Find where the given text appears and provide that cell's center as (X, Y) coordinate. 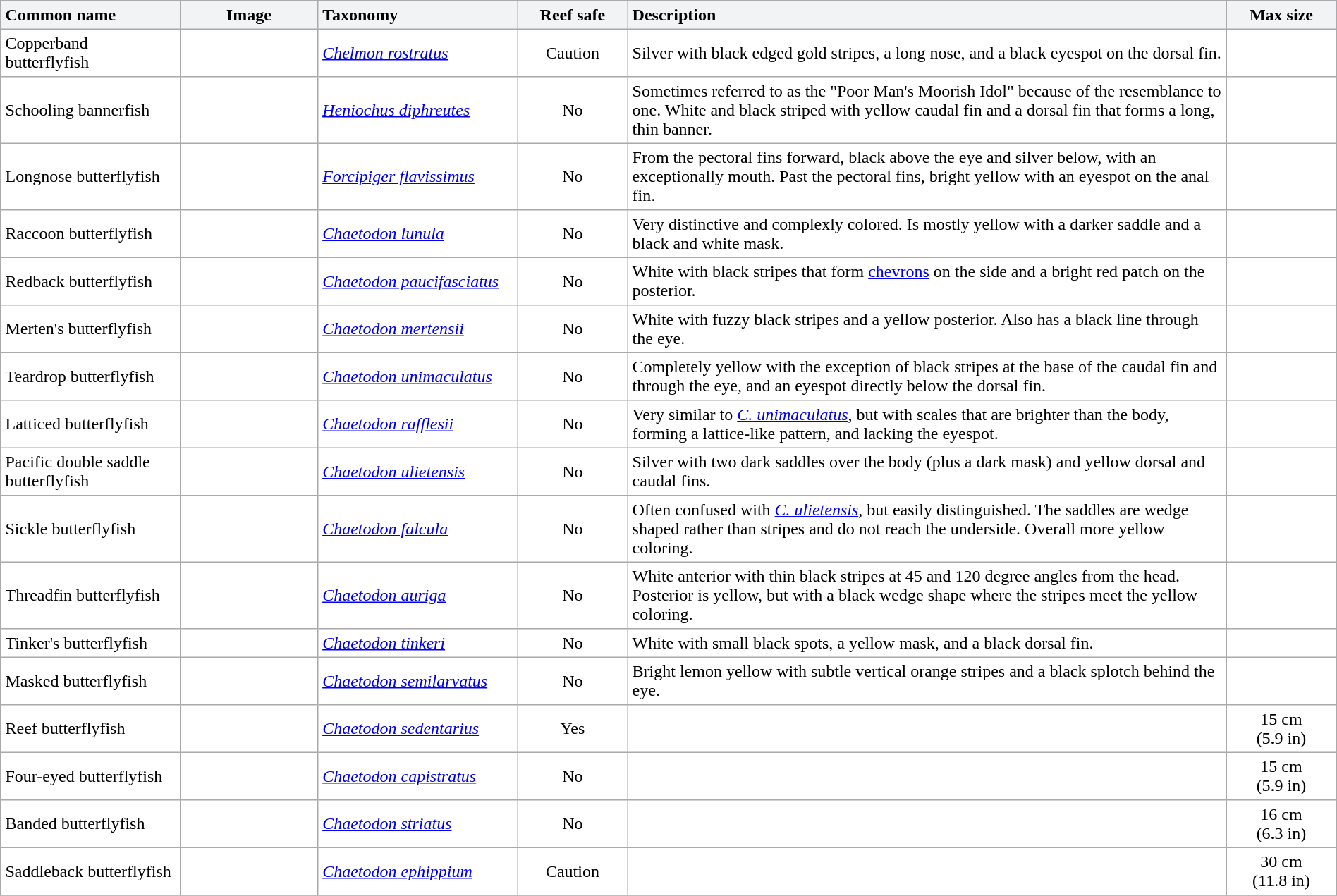
Saddleback butterflyfish (90, 871)
Chaetodon semilarvatus (417, 681)
Threadfin butterflyfish (90, 595)
Latticed butterflyfish (90, 424)
Chaetodon unimaculatus (417, 376)
Very similar to C. unimaculatus, but with scales that are brighter than the body, forming a lattice-like pattern, and lacking the eyespot. (927, 424)
Bright lemon yellow with subtle vertical orange stripes and a black splotch behind the eye. (927, 681)
Schooling bannerfish (90, 110)
Raccoon butterflyfish (90, 234)
White with fuzzy black stripes and a yellow posterior. Also has a black line through the eye. (927, 329)
16 cm(6.3 in) (1282, 824)
Copperband butterflyfish (90, 53)
White with black stripes that form chevrons on the side and a bright red patch on the posterior. (927, 281)
Very distinctive and complexly colored. Is mostly yellow with a darker saddle and a black and white mask. (927, 234)
Forcipiger flavissimus (417, 176)
Silver with two dark saddles over the body (plus a dark mask) and yellow dorsal and caudal fins. (927, 472)
Common name (90, 15)
Sickle butterflyfish (90, 529)
Chaetodon sedentarius (417, 729)
Yes (573, 729)
Chelmon rostratus (417, 53)
Heniochus diphreutes (417, 110)
Chaetodon tinkeri (417, 643)
Chaetodon falcula (417, 529)
Chaetodon rafflesii (417, 424)
Chaetodon auriga (417, 595)
Pacific double saddle butterflyfish (90, 472)
Reef butterflyfish (90, 729)
Chaetodon ephippium (417, 871)
Chaetodon ulietensis (417, 472)
White with small black spots, a yellow mask, and a black dorsal fin. (927, 643)
Redback butterflyfish (90, 281)
Reef safe (573, 15)
Teardrop butterflyfish (90, 376)
Chaetodon paucifasciatus (417, 281)
Max size (1282, 15)
Silver with black edged gold stripes, a long nose, and a black eyespot on the dorsal fin. (927, 53)
Masked butterflyfish (90, 681)
Chaetodon lunula (417, 234)
Taxonomy (417, 15)
Image (248, 15)
Merten's butterflyfish (90, 329)
Description (927, 15)
Four-eyed butterflyfish (90, 776)
Chaetodon striatus (417, 824)
Chaetodon capistratus (417, 776)
30 cm(11.8 in) (1282, 871)
Chaetodon mertensii (417, 329)
Banded butterflyfish (90, 824)
Tinker's butterflyfish (90, 643)
Longnose butterflyfish (90, 176)
